Search for the cell housing the specified text and yield its [X, Y] center coordinate. 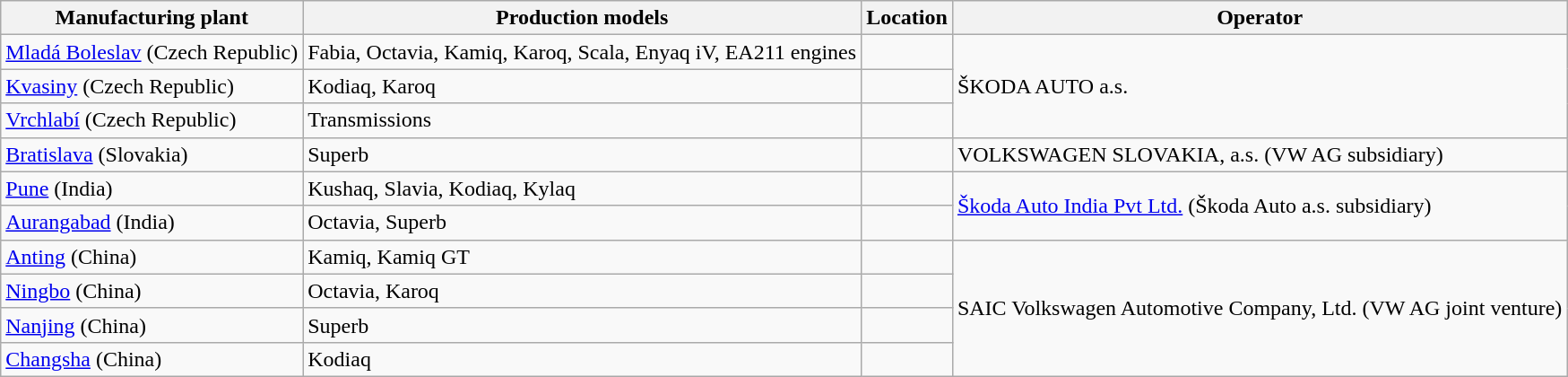
Changsha (China) [152, 359]
Octavia, Superb [583, 223]
Location [907, 18]
Transmissions [583, 120]
Aurangabad (India) [152, 223]
Ningbo (China) [152, 291]
Nanjing (China) [152, 325]
Kushaq, Slavia, Kodiaq, Kylaq [583, 188]
Kodiaq [583, 359]
VOLKSWAGEN SLOVAKIA, a.s. (VW AG subsidiary) [1259, 154]
Kamiq, Kamiq GT [583, 257]
Vrchlabí (Czech Republic) [152, 120]
Škoda Auto India Pvt Ltd. (Škoda Auto a.s. subsidiary) [1259, 206]
ŠKODA AUTO a.s. [1259, 86]
Manufacturing plant [152, 18]
SAIC Volkswagen Automotive Company, Ltd. (VW AG joint venture) [1259, 308]
Mladá Boleslav (Czech Republic) [152, 52]
Anting (China) [152, 257]
Fabia, Octavia, Kamiq, Karoq, Scala, Enyaq iV, EA211 engines [583, 52]
Pune (India) [152, 188]
Operator [1259, 18]
Production models [583, 18]
Octavia, Karoq [583, 291]
Kvasiny (Czech Republic) [152, 86]
Kodiaq, Karoq [583, 86]
Bratislava (Slovakia) [152, 154]
